Determine the (x, y) coordinate at the center of the cell enclosing the given text.  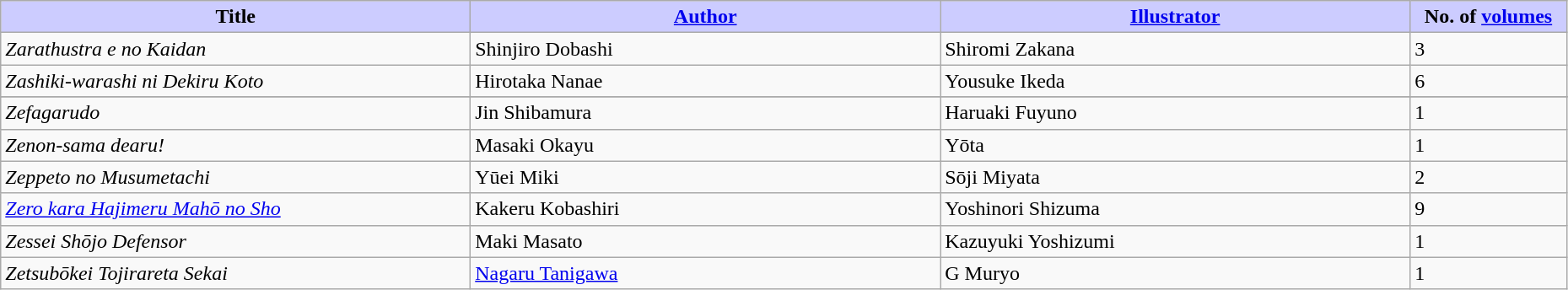
Yōta (1176, 145)
Title (236, 17)
Zeppeto no Musumetachi (236, 177)
Maki Masato (705, 241)
Zashiki-warashi ni Dekiru Koto (236, 81)
Zefagarudo (236, 113)
No. of volumes (1489, 17)
Hirotaka Nanae (705, 81)
2 (1489, 177)
Illustrator (1176, 17)
Zero kara Hajimeru Mahō no Sho (236, 209)
Kazuyuki Yoshizumi (1176, 241)
Shinjiro Dobashi (705, 49)
Haruaki Fuyuno (1176, 113)
Zessei Shōjo Defensor (236, 241)
Zenon-sama dearu! (236, 145)
Masaki Okayu (705, 145)
G Muryo (1176, 273)
Yūei Miki (705, 177)
Shiromi Zakana (1176, 49)
3 (1489, 49)
Sōji Miyata (1176, 177)
Author (705, 17)
Nagaru Tanigawa (705, 273)
9 (1489, 209)
Yoshinori Shizuma (1176, 209)
6 (1489, 81)
Kakeru Kobashiri (705, 209)
Jin Shibamura (705, 113)
Zetsubōkei Tojirareta Sekai (236, 273)
Yousuke Ikeda (1176, 81)
Zarathustra e no Kaidan (236, 49)
